Capture the cell that displays the provided text and extract its (x, y) central coordinate. 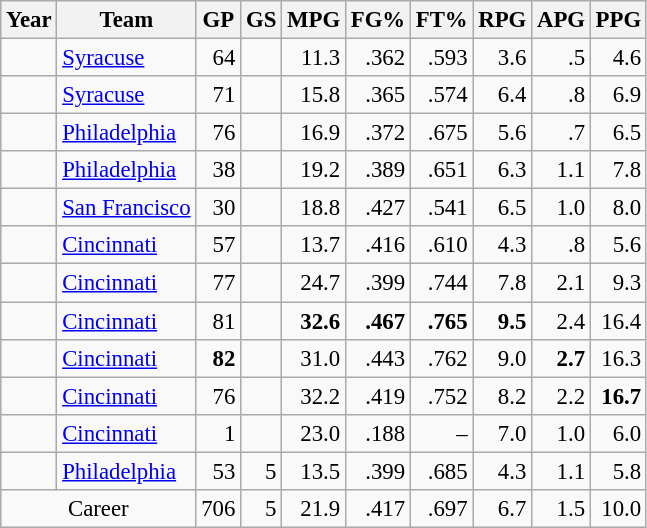
Team (126, 20)
.744 (442, 283)
6.7 (502, 509)
19.2 (314, 170)
.7 (562, 133)
38 (218, 170)
32.2 (314, 396)
.188 (378, 433)
GP (218, 20)
.443 (378, 358)
7.0 (502, 433)
8.2 (502, 396)
.5 (562, 58)
2.1 (562, 283)
San Francisco (126, 208)
24.7 (314, 283)
Career (98, 509)
– (442, 433)
.365 (378, 95)
.372 (378, 133)
16.9 (314, 133)
31.0 (314, 358)
.362 (378, 58)
2.7 (562, 358)
10.0 (618, 509)
9.3 (618, 283)
.610 (442, 245)
706 (218, 509)
APG (562, 20)
53 (218, 471)
6.0 (618, 433)
64 (218, 58)
.593 (442, 58)
77 (218, 283)
6.3 (502, 170)
FT% (442, 20)
4.6 (618, 58)
MPG (314, 20)
11.3 (314, 58)
.541 (442, 208)
GS (262, 20)
21.9 (314, 509)
30 (218, 208)
RPG (502, 20)
81 (218, 321)
.762 (442, 358)
.427 (378, 208)
1.5 (562, 509)
2.2 (562, 396)
15.8 (314, 95)
9.0 (502, 358)
.651 (442, 170)
6.9 (618, 95)
.389 (378, 170)
16.3 (618, 358)
.574 (442, 95)
8.0 (618, 208)
.685 (442, 471)
57 (218, 245)
.417 (378, 509)
.419 (378, 396)
Year (29, 20)
.467 (378, 321)
9.5 (502, 321)
.416 (378, 245)
82 (218, 358)
71 (218, 95)
32.6 (314, 321)
FG% (378, 20)
1 (218, 433)
.697 (442, 509)
2.4 (562, 321)
13.7 (314, 245)
23.0 (314, 433)
16.7 (618, 396)
18.8 (314, 208)
13.5 (314, 471)
6.4 (502, 95)
PPG (618, 20)
16.4 (618, 321)
3.6 (502, 58)
5.8 (618, 471)
.675 (442, 133)
.765 (442, 321)
.752 (442, 396)
